Capture the cell that displays the provided text and extract its (x, y) central coordinate. 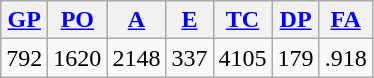
GP (24, 20)
E (190, 20)
PO (78, 20)
337 (190, 58)
.918 (346, 58)
FA (346, 20)
2148 (136, 58)
179 (296, 58)
TC (242, 20)
DP (296, 20)
A (136, 20)
1620 (78, 58)
792 (24, 58)
4105 (242, 58)
